For the text-containing cell, return its midpoint in [X, Y] coordinate format. 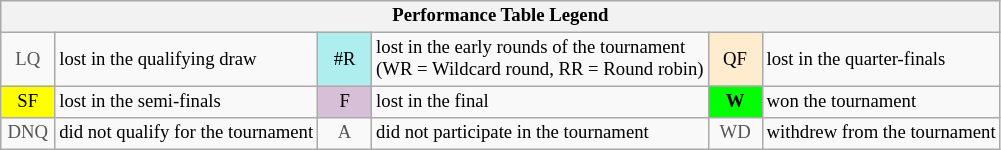
A [345, 134]
LQ [28, 60]
F [345, 102]
WD [735, 134]
did not qualify for the tournament [186, 134]
lost in the semi-finals [186, 102]
lost in the qualifying draw [186, 60]
#R [345, 60]
did not participate in the tournament [540, 134]
won the tournament [881, 102]
lost in the early rounds of the tournament(WR = Wildcard round, RR = Round robin) [540, 60]
SF [28, 102]
DNQ [28, 134]
QF [735, 60]
lost in the final [540, 102]
lost in the quarter-finals [881, 60]
Performance Table Legend [500, 16]
withdrew from the tournament [881, 134]
W [735, 102]
